Pinpoint the cell where the given text exists, returning its [x, y] midpoint coordinate. 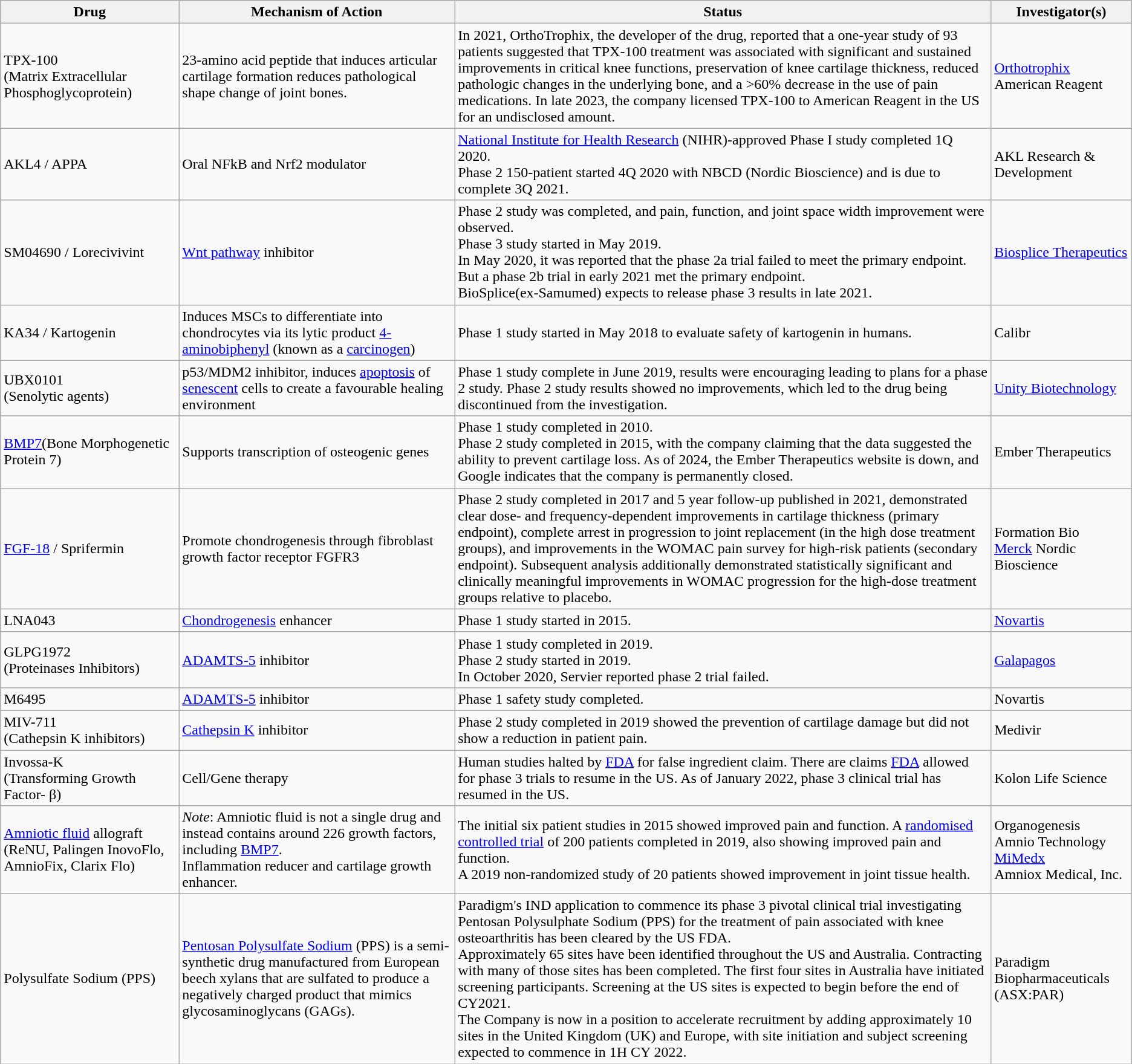
Status [723, 12]
Phase 1 study completed in 2019.Phase 2 study started in 2019.In October 2020, Servier reported phase 2 trial failed. [723, 660]
BMP7(Bone Morphogenetic Protein 7) [89, 452]
Cell/Gene therapy [317, 777]
KA34 / Kartogenin [89, 332]
AKL Research & Development [1062, 164]
Phase 1 safety study completed. [723, 699]
MIV-711(Cathepsin K inhibitors) [89, 730]
23-amino acid peptide that induces articular cartilage formation reduces pathological shape change of joint bones. [317, 76]
LNA043 [89, 620]
Unity Biotechnology [1062, 388]
OrganogenesisAmnio TechnologyMiMedxAmniox Medical, Inc. [1062, 850]
TPX-100(Matrix Extracellular Phosphoglycoprotein) [89, 76]
Promote chondrogenesis through fibroblast growth factor receptor FGFR3 [317, 548]
UBX0101(Senolytic agents) [89, 388]
Polysulfate Sodium (PPS) [89, 979]
Induces MSCs to differentiate into chondrocytes via its lytic product 4-aminobiphenyl (known as a carcinogen) [317, 332]
M6495 [89, 699]
Biosplice Therapeutics [1062, 253]
Amniotic fluid allograft (ReNU, Palingen InovoFlo, AmnioFix, Clarix Flo) [89, 850]
OrthotrophixAmerican Reagent [1062, 76]
Phase 2 study completed in 2019 showed the prevention of cartilage damage but did not show a reduction in patient pain. [723, 730]
Paradigm Biopharmaceuticals (ASX:PAR) [1062, 979]
Phase 1 study started in May 2018 to evaluate safety of kartogenin in humans. [723, 332]
Wnt pathway inhibitor [317, 253]
Chondrogenesis enhancer [317, 620]
Invossa-K(Transforming Growth Factor- β) [89, 777]
Kolon Life Science [1062, 777]
Ember Therapeutics [1062, 452]
Supports transcription of osteogenic genes [317, 452]
Cathepsin K inhibitor [317, 730]
Galapagos [1062, 660]
Drug [89, 12]
AKL4 / APPA [89, 164]
p53/MDM2 inhibitor, induces apoptosis of senescent cells to create a favourable healing environment [317, 388]
GLPG1972(Proteinases Inhibitors) [89, 660]
Phase 1 study started in 2015. [723, 620]
Investigator(s) [1062, 12]
SM04690 / Lorecivivint [89, 253]
Oral NFkB and Nrf2 modulator [317, 164]
Calibr [1062, 332]
FGF-18 / Sprifermin [89, 548]
Mechanism of Action [317, 12]
Formation BioMerck Nordic Bioscience [1062, 548]
Medivir [1062, 730]
